For the text-containing cell, return its midpoint in [x, y] coordinate format. 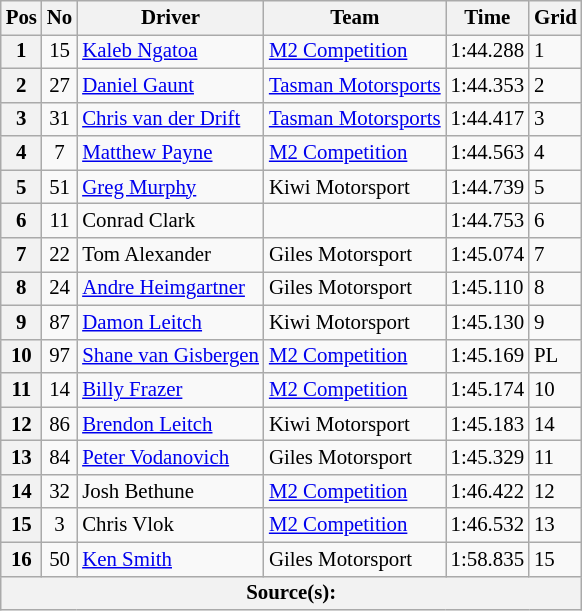
Shane van Gisbergen [170, 356]
1:46.532 [488, 525]
97 [60, 356]
Source(s): [292, 593]
27 [60, 85]
1:45.174 [488, 390]
87 [60, 322]
Josh Bethune [170, 491]
1:45.183 [488, 424]
1:44.739 [488, 187]
PL [556, 356]
24 [60, 288]
Billy Frazer [170, 390]
Pos [22, 18]
84 [60, 458]
Greg Murphy [170, 187]
32 [60, 491]
Conrad Clark [170, 221]
1:45.074 [488, 255]
Damon Leitch [170, 322]
86 [60, 424]
1:44.417 [488, 119]
1:46.422 [488, 491]
Kaleb Ngatoa [170, 51]
1:44.753 [488, 221]
51 [60, 187]
1:44.353 [488, 85]
1:45.130 [488, 322]
Peter Vodanovich [170, 458]
Time [488, 18]
Chris Vlok [170, 525]
50 [60, 559]
1:45.110 [488, 288]
Tom Alexander [170, 255]
Chris van der Drift [170, 119]
1:44.288 [488, 51]
16 [22, 559]
1:45.169 [488, 356]
Daniel Gaunt [170, 85]
1:45.329 [488, 458]
Driver [170, 18]
Andre Heimgartner [170, 288]
Grid [556, 18]
Ken Smith [170, 559]
1:44.563 [488, 153]
No [60, 18]
1:58.835 [488, 559]
22 [60, 255]
Matthew Payne [170, 153]
Brendon Leitch [170, 424]
Team [355, 18]
31 [60, 119]
